Capture the cell that displays the provided text and extract its (x, y) central coordinate. 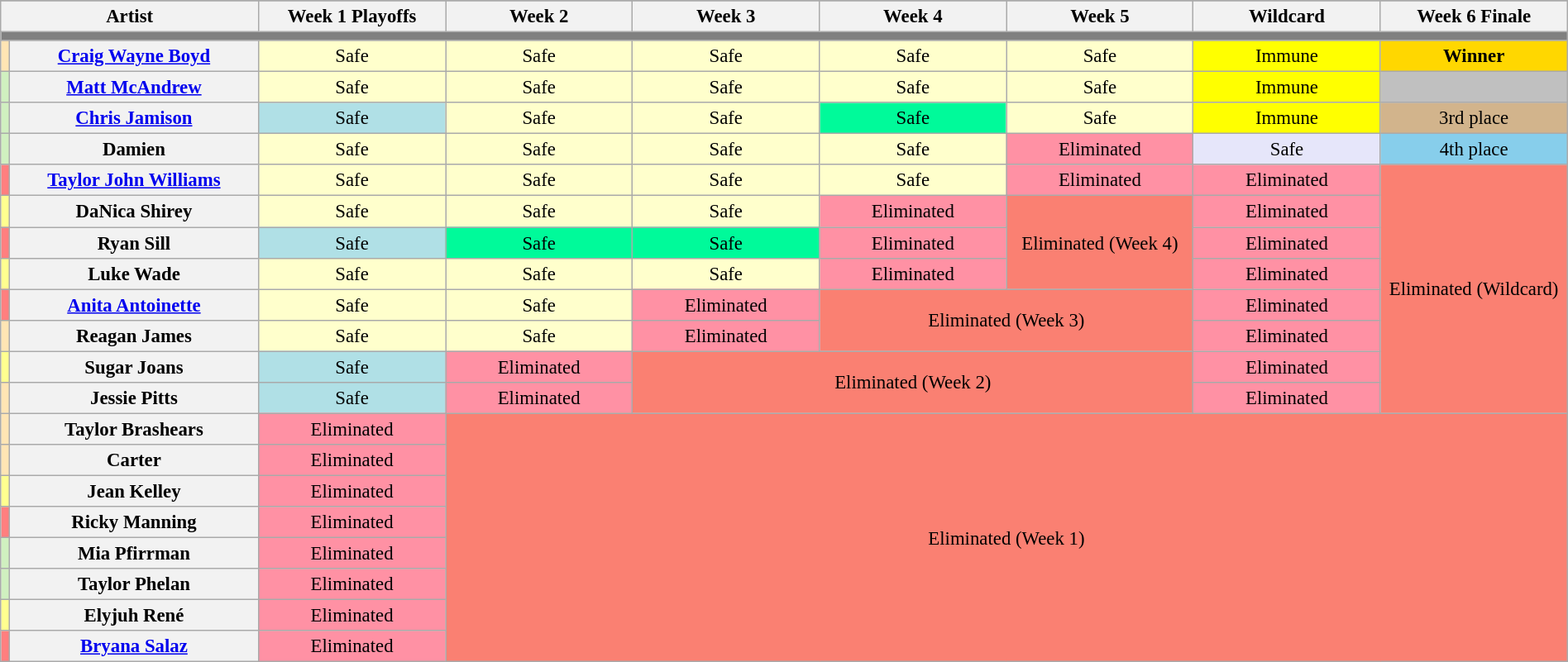
DaNica Shirey (134, 212)
Week 4 (913, 17)
Jean Kelley (134, 491)
Artist (130, 17)
Taylor John Williams (134, 181)
Luke Wade (134, 274)
Taylor Phelan (134, 584)
Ryan Sill (134, 243)
Damien (134, 150)
Week 1 Playoffs (352, 17)
Eliminated (Wildcard) (1474, 289)
Week 5 (1100, 17)
3rd place (1474, 118)
Anita Antoinette (134, 305)
Wildcard (1287, 17)
4th place (1474, 150)
Jessie Pitts (134, 398)
Week 2 (539, 17)
Matt McAndrew (134, 88)
Eliminated (Week 2) (913, 382)
Eliminated (Week 1) (1007, 537)
Ricky Manning (134, 522)
Week 3 (726, 17)
Bryana Salaz (134, 646)
Eliminated (Week 4) (1100, 243)
Elyjuh René (134, 616)
Mia Pfirrman (134, 554)
Carter (134, 460)
Sugar Joans (134, 367)
Chris Jamison (134, 118)
Winner (1474, 56)
Week 6 Finale (1474, 17)
Taylor Brashears (134, 429)
Craig Wayne Boyd (134, 56)
Eliminated (Week 3) (1006, 321)
Reagan James (134, 336)
